Detect which cell encompasses the target text, then output its (X, Y) center coordinate. 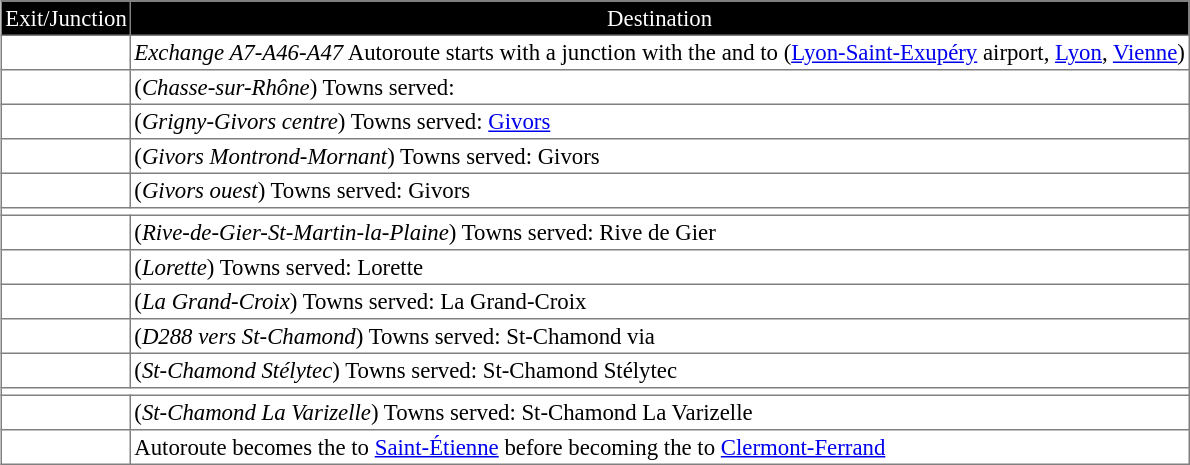
(Chasse-sur-Rhône) Towns served: (660, 87)
(Givors Montrond-Mornant) Towns served: Givors (660, 156)
Exchange A7-A46-A47 Autoroute starts with a junction with the and to (Lyon-Saint-Exupéry airport, Lyon, Vienne) (660, 52)
Exit/Junction (66, 18)
(Rive-de-Gier-St-Martin-la-Plaine) Towns served: Rive de Gier (660, 232)
(D288 vers St-Chamond) Towns served: St-Chamond via (660, 336)
(St-Chamond Stélytec) Towns served: St-Chamond Stélytec (660, 370)
(La Grand-Croix) Towns served: La Grand-Croix (660, 301)
(St-Chamond La Varizelle) Towns served: St-Chamond La Varizelle (660, 412)
(Grigny-Givors centre) Towns served: Givors (660, 121)
(Givors ouest) Towns served: Givors (660, 190)
Destination (660, 18)
(Lorette) Towns served: Lorette (660, 267)
Autoroute becomes the to Saint-Étienne before becoming the to Clermont-Ferrand (660, 447)
